Provide the [x, y] coordinate of the cell's center where the given text is located.  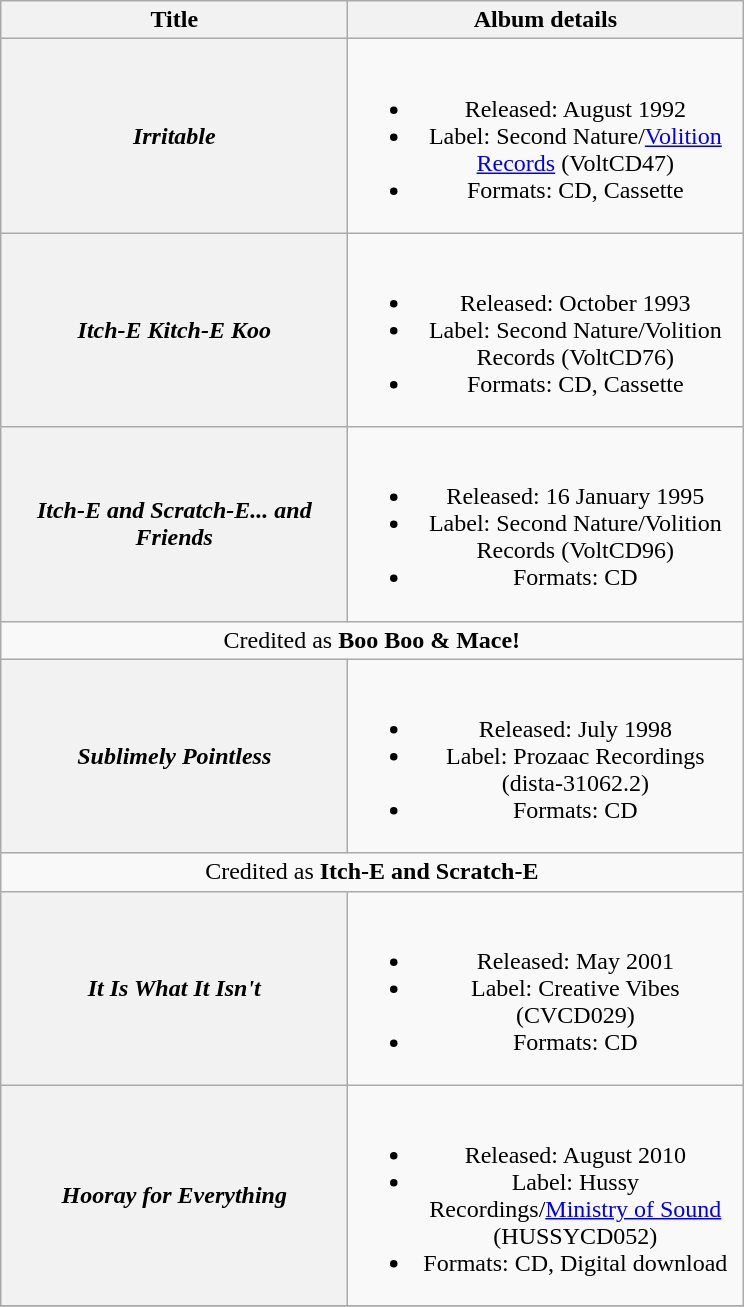
Album details [546, 20]
Itch-E and Scratch-E... and Friends [174, 524]
Released: August 2010Label: Hussy Recordings/Ministry of Sound (HUSSYCD052)Formats: CD, Digital download [546, 1196]
Credited as Itch-E and Scratch-E [372, 872]
Title [174, 20]
Released: October 1993Label: Second Nature/Volition Records (VoltCD76)Formats: CD, Cassette [546, 330]
Released: May 2001Label: Creative Vibes (CVCD029)Formats: CD [546, 988]
Hooray for Everything [174, 1196]
Credited as Boo Boo & Mace! [372, 640]
Released: 16 January 1995Label: Second Nature/Volition Records (VoltCD96)Formats: CD [546, 524]
Released: August 1992Label: Second Nature/Volition Records (VoltCD47)Formats: CD, Cassette [546, 136]
It Is What It Isn't [174, 988]
Irritable [174, 136]
Sublimely Pointless [174, 756]
Released: July 1998Label: Prozaac Recordings (dista-31062.2)Formats: CD [546, 756]
Itch-E Kitch-E Koo [174, 330]
